Extract the (X, Y) coordinate from the center of the cell holding the provided text.  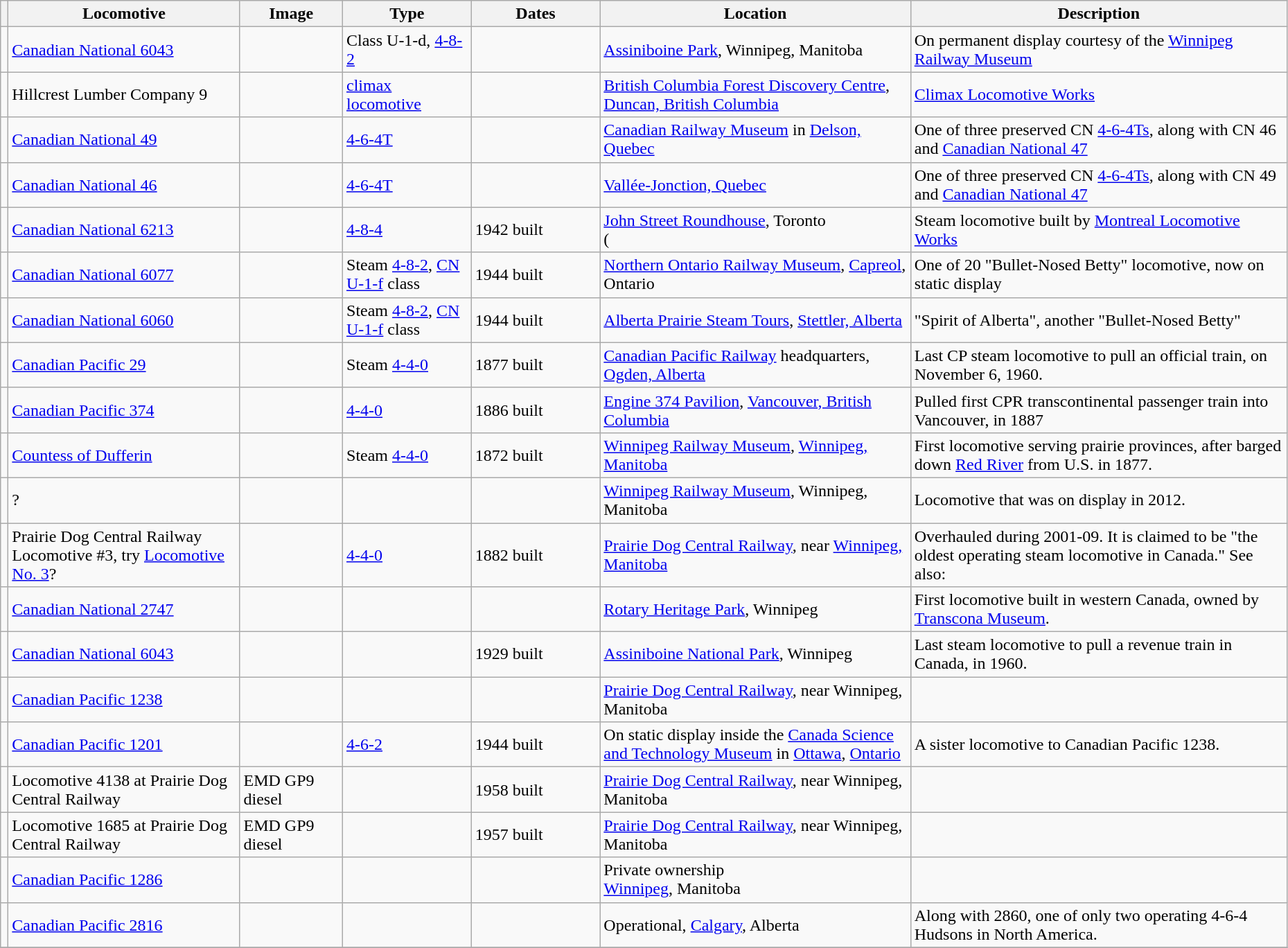
Prairie Dog Central Railway Locomotive #3, try Locomotive No. 3? (124, 554)
Canadian Pacific Railway headquarters, Ogden, Alberta (755, 365)
1872 built (536, 455)
1877 built (536, 365)
Canadian Pacific 1286 (124, 880)
Canadian Railway Museum in Delson, Quebec (755, 140)
Canadian Pacific 1201 (124, 744)
Locomotive (124, 14)
Private ownershipWinnipeg, Manitoba (755, 880)
Rotary Heritage Park, Winnipeg (755, 610)
Last steam locomotive to pull a revenue train in Canada, in 1960. (1099, 654)
Along with 2860, one of only two operating 4-6-4 Hudsons in North America. (1099, 924)
Canadian Pacific 374 (124, 410)
Canadian National 6060 (124, 320)
Locomotive 4138 at Prairie Dog Central Railway (124, 790)
Northern Ontario Railway Museum, Capreol, Ontario (755, 274)
British Columbia Forest Discovery Centre, Duncan, British Columbia (755, 94)
Hillcrest Lumber Company 9 (124, 94)
1958 built (536, 790)
Operational, Calgary, Alberta (755, 924)
1929 built (536, 654)
Engine 374 Pavilion, Vancouver, British Columbia (755, 410)
Last CP steam locomotive to pull an official train, on November 6, 1960. (1099, 365)
Canadian National 6213 (124, 230)
Canadian National 6077 (124, 274)
First locomotive serving prairie provinces, after barged down Red River from U.S. in 1877. (1099, 455)
1882 built (536, 554)
A sister locomotive to Canadian Pacific 1238. (1099, 744)
Description (1099, 14)
John Street Roundhouse, Toronto( (755, 230)
One of three preserved CN 4-6-4Ts, along with CN 46 and Canadian National 47 (1099, 140)
Location (755, 14)
Image (291, 14)
Climax Locomotive Works (1099, 94)
Type (407, 14)
4-6-2 (407, 744)
climax locomotive (407, 94)
Canadian National 49 (124, 140)
On static display inside the Canada Science and Technology Museum in Ottawa, Ontario (755, 744)
Alberta Prairie Steam Tours, Stettler, Alberta (755, 320)
One of 20 "Bullet-Nosed Betty" locomotive, now on static display (1099, 274)
Canadian Pacific 1238 (124, 700)
Canadian Pacific 2816 (124, 924)
Locomotive 1685 at Prairie Dog Central Railway (124, 834)
Canadian National 46 (124, 184)
Canadian National 2747 (124, 610)
Locomotive that was on display in 2012. (1099, 500)
4-8-4 (407, 230)
Vallée-Jonction, Quebec (755, 184)
1942 built (536, 230)
? (124, 500)
Assiniboine Park, Winnipeg, Manitoba (755, 50)
Assiniboine National Park, Winnipeg (755, 654)
Dates (536, 14)
Canadian Pacific 29 (124, 365)
1886 built (536, 410)
1957 built (536, 834)
Steam locomotive built by Montreal Locomotive Works (1099, 230)
Class U-1-d, 4-8-2 (407, 50)
First locomotive built in western Canada, owned by Transcona Museum. (1099, 610)
On permanent display courtesy of the Winnipeg Railway Museum (1099, 50)
Pulled first CPR transcontinental passenger train into Vancouver, in 1887 (1099, 410)
"Spirit of Alberta", another "Bullet-Nosed Betty" (1099, 320)
Overhauled during 2001-09. It is claimed to be "the oldest operating steam locomotive in Canada." See also: (1099, 554)
One of three preserved CN 4-6-4Ts, along with CN 49 and Canadian National 47 (1099, 184)
Countess of Dufferin (124, 455)
